Scan for the cell matching the given text and deliver its [X, Y] coordinate at center. 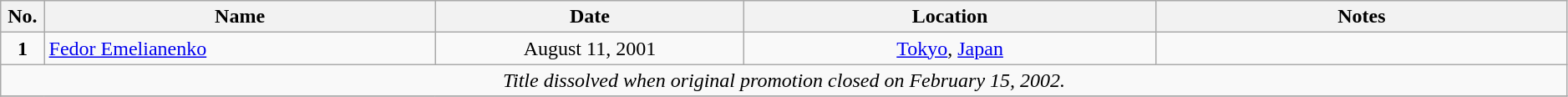
Location [951, 17]
No. [23, 17]
Tokyo, Japan [951, 48]
1 [23, 48]
Name [240, 17]
August 11, 2001 [590, 48]
Notes [1362, 17]
Fedor Emelianenko [240, 48]
Title dissolved when original promotion closed on February 15, 2002. [784, 80]
Date [590, 17]
